Return the (X, Y) coordinate for the center point of the cell that contains the specified text.  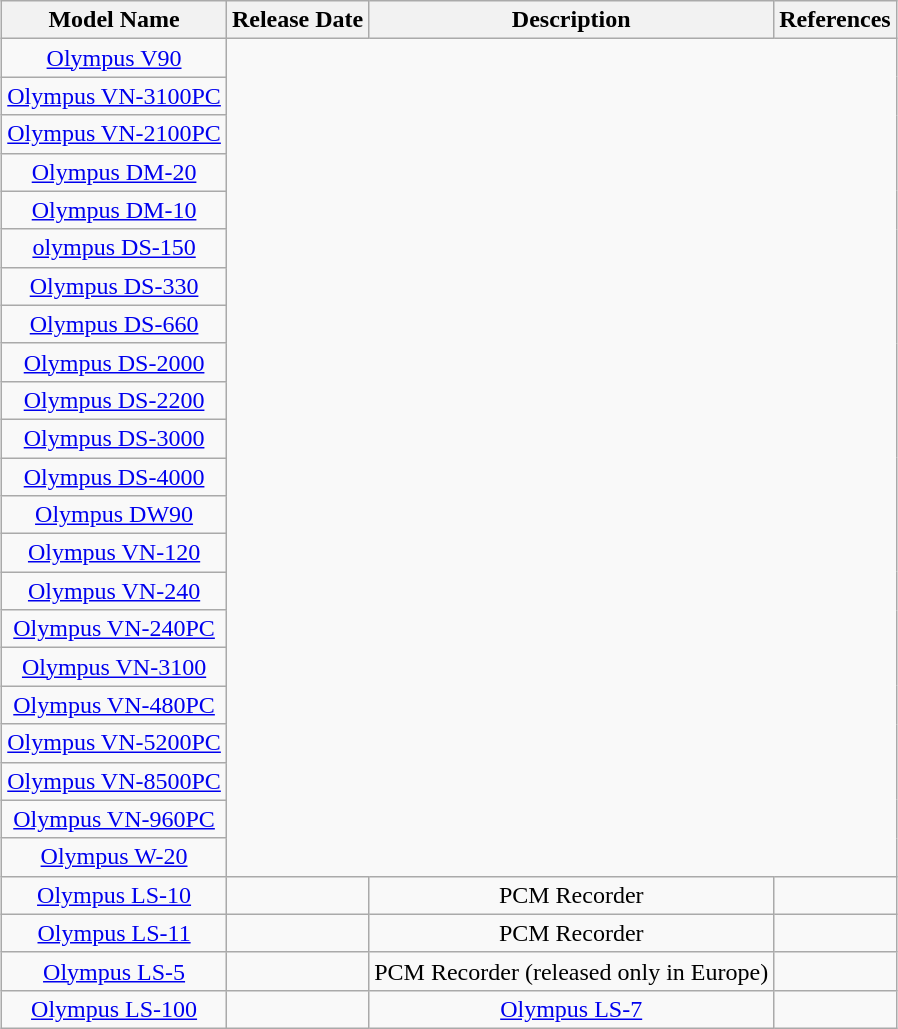
Olympus LS-11 (114, 933)
Olympus VN-480PC (114, 705)
Olympus V90 (114, 58)
Olympus VN-2100PC (114, 134)
Olympus LS-5 (114, 971)
PCM Recorder (released only in Europe) (572, 971)
Olympus VN-3100PC (114, 96)
Release Date (297, 20)
Olympus VN-960PC (114, 819)
Olympus DM-20 (114, 172)
Olympus VN-8500PC (114, 781)
Olympus VN-5200PC (114, 743)
Description (572, 20)
olympus DS-150 (114, 248)
Olympus DS-2200 (114, 400)
References (836, 20)
Model Name (114, 20)
Olympus DS-4000 (114, 477)
Olympus DW90 (114, 515)
Olympus W-20 (114, 857)
Olympus DS-3000 (114, 438)
Olympus DS-660 (114, 324)
Olympus LS-100 (114, 1009)
Olympus VN-240 (114, 591)
Olympus VN-3100 (114, 667)
Olympus LS-10 (114, 895)
Olympus DS-2000 (114, 362)
Olympus VN-240PC (114, 629)
Olympus LS-7 (572, 1009)
Olympus DS-330 (114, 286)
Olympus DM-10 (114, 210)
Olympus VN-120 (114, 553)
